Extract the (x, y) coordinate from the center of the cell holding the provided text.  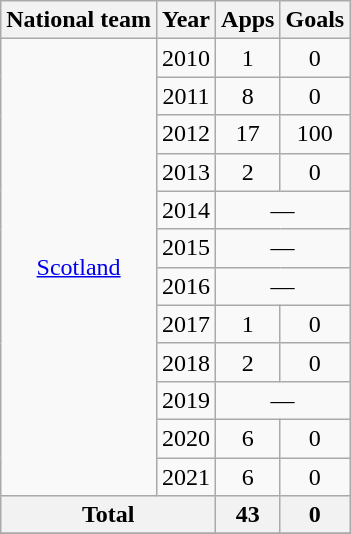
2019 (186, 400)
2014 (186, 210)
2013 (186, 172)
2018 (186, 362)
8 (248, 96)
2015 (186, 248)
2011 (186, 96)
Year (186, 20)
2010 (186, 58)
Goals (315, 20)
17 (248, 134)
Scotland (79, 268)
2017 (186, 324)
2020 (186, 438)
43 (248, 515)
2016 (186, 286)
100 (315, 134)
2012 (186, 134)
Total (108, 515)
Apps (248, 20)
National team (79, 20)
2021 (186, 477)
